Return (x, y) of the center of cell containing provided text 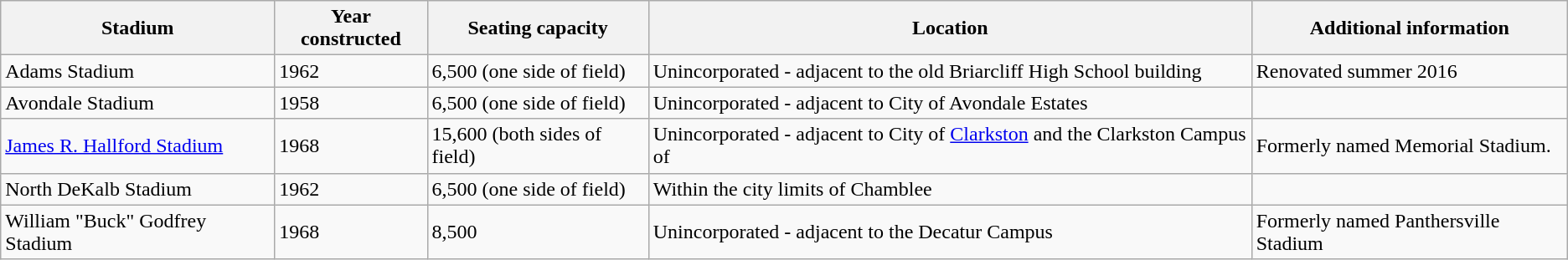
Avondale Stadium (137, 103)
Unincorporated - adjacent to the Decatur Campus (950, 232)
Formerly named Panthersville Stadium (1409, 232)
Location (950, 28)
15,600 (both sides of field) (538, 145)
North DeKalb Stadium (137, 189)
Adams Stadium (137, 71)
James R. Hallford Stadium (137, 145)
Renovated summer 2016 (1409, 71)
8,500 (538, 232)
1958 (351, 103)
Unincorporated - adjacent to City of Avondale Estates (950, 103)
William "Buck" Godfrey Stadium (137, 232)
Unincorporated - adjacent to the old Briarcliff High School building (950, 71)
Additional information (1409, 28)
Unincorporated - adjacent to City of Clarkston and the Clarkston Campus of (950, 145)
Formerly named Memorial Stadium. (1409, 145)
Within the city limits of Chamblee (950, 189)
Seating capacity (538, 28)
Stadium (137, 28)
Year constructed (351, 28)
